Provide the (X, Y) coordinate of the cell's center where the given text is located.  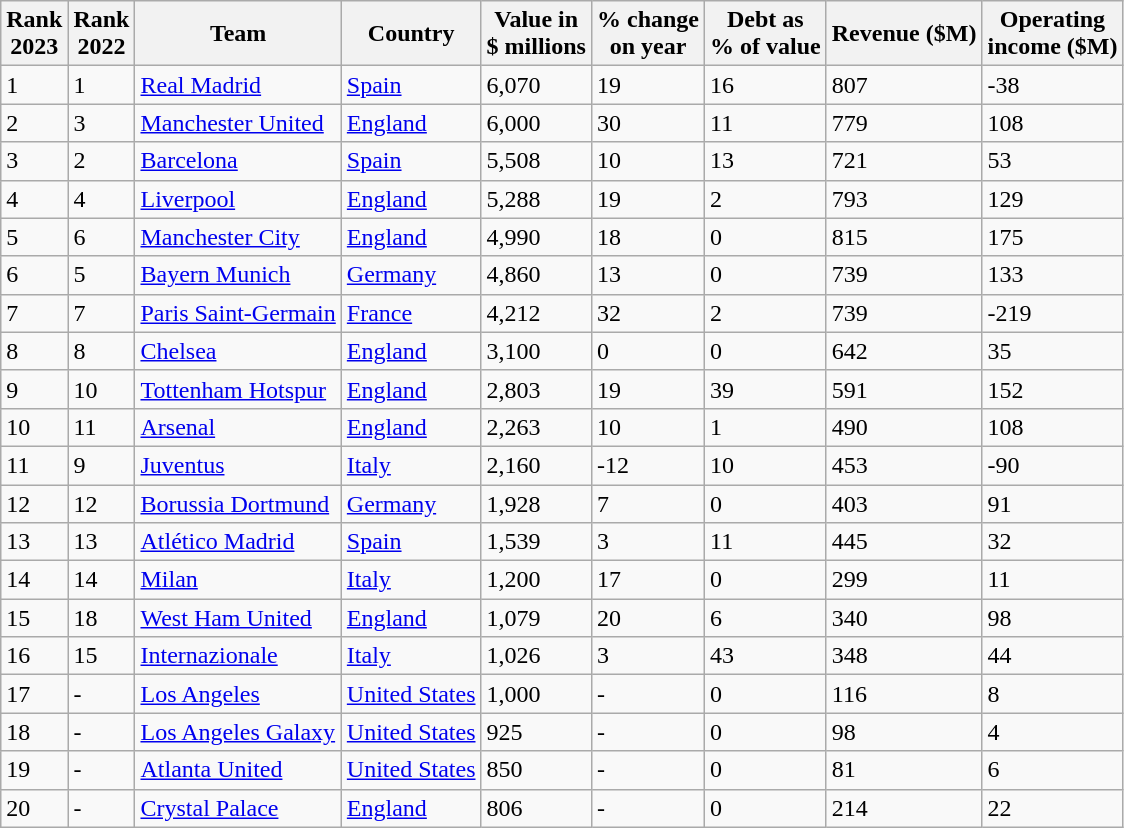
Juventus (238, 465)
3,100 (536, 351)
43 (766, 656)
591 (904, 389)
Debt as% of value (766, 34)
Paris Saint-Germain (238, 313)
1,200 (536, 580)
35 (1052, 351)
1,539 (536, 542)
53 (1052, 161)
5,508 (536, 161)
-38 (1052, 85)
299 (904, 580)
91 (1052, 503)
453 (904, 465)
39 (766, 389)
4,212 (536, 313)
2,803 (536, 389)
6,000 (536, 123)
152 (1052, 389)
721 (904, 161)
Team (238, 34)
West Ham United (238, 618)
Atlanta United (238, 770)
6,070 (536, 85)
-12 (648, 465)
Operatingincome ($M) (1052, 34)
Value in$ millions (536, 34)
Barcelona (238, 161)
779 (904, 123)
Crystal Palace (238, 808)
2,263 (536, 427)
Arsenal (238, 427)
815 (904, 237)
Chelsea (238, 351)
806 (536, 808)
133 (1052, 275)
France (411, 313)
129 (1052, 199)
807 (904, 85)
1,928 (536, 503)
Atlético Madrid (238, 542)
Borussia Dortmund (238, 503)
30 (648, 123)
214 (904, 808)
Country (411, 34)
490 (904, 427)
4,990 (536, 237)
Tottenham Hotspur (238, 389)
Rank2023 (34, 34)
2,160 (536, 465)
1,079 (536, 618)
175 (1052, 237)
445 (904, 542)
1,026 (536, 656)
Revenue ($M) (904, 34)
850 (536, 770)
Los Angeles Galaxy (238, 732)
81 (904, 770)
-90 (1052, 465)
Rank2022 (102, 34)
Liverpool (238, 199)
1,000 (536, 694)
44 (1052, 656)
403 (904, 503)
Los Angeles (238, 694)
348 (904, 656)
Manchester United (238, 123)
Manchester City (238, 237)
116 (904, 694)
Real Madrid (238, 85)
22 (1052, 808)
4,860 (536, 275)
Internazionale (238, 656)
340 (904, 618)
% changeon year (648, 34)
-219 (1052, 313)
793 (904, 199)
642 (904, 351)
5,288 (536, 199)
Bayern Munich (238, 275)
Milan (238, 580)
925 (536, 732)
